Extract the [x, y] coordinate from the center of the cell holding the provided text.  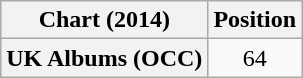
Chart (2014) [104, 20]
64 [255, 58]
UK Albums (OCC) [104, 58]
Position [255, 20]
